Return (x, y) of the center of cell containing provided text 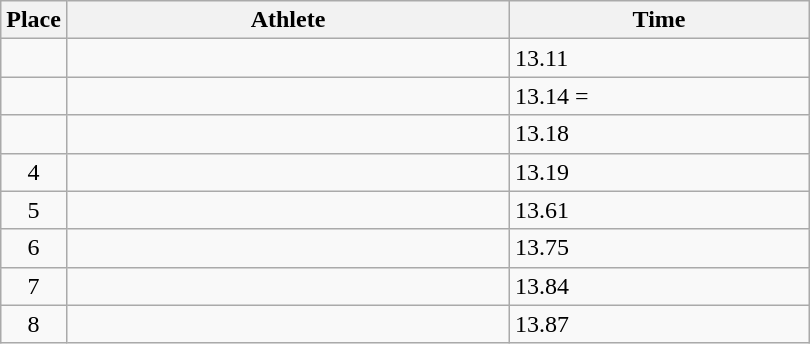
7 (34, 286)
Place (34, 20)
8 (34, 324)
13.61 (660, 210)
5 (34, 210)
13.11 (660, 58)
6 (34, 248)
13.75 (660, 248)
13.18 (660, 134)
13.84 (660, 286)
Time (660, 20)
13.19 (660, 172)
4 (34, 172)
13.14 = (660, 96)
Athlete (288, 20)
13.87 (660, 324)
